Output the [X, Y] coordinate of the center of the cell containing the given text.  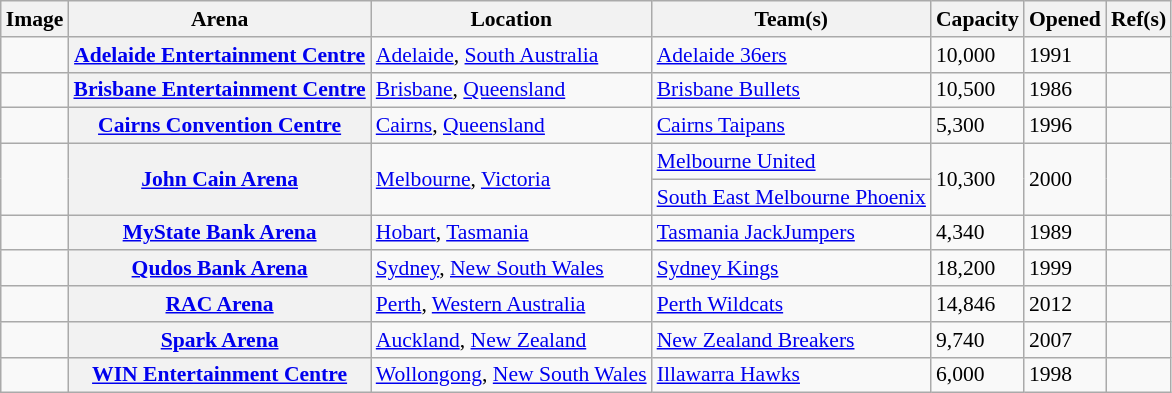
MyState Bank Arena [219, 233]
Adelaide, South Australia [512, 55]
South East Melbourne Phoenix [792, 197]
Illawarra Hawks [792, 375]
Capacity [978, 19]
Location [512, 19]
1996 [1065, 126]
New Zealand Breakers [792, 340]
Perth, Western Australia [512, 304]
Wollongong, New South Wales [512, 375]
10,500 [978, 90]
Perth Wildcats [792, 304]
4,340 [978, 233]
Arena [219, 19]
Brisbane Entertainment Centre [219, 90]
1989 [1065, 233]
2007 [1065, 340]
2000 [1065, 180]
Image [35, 19]
1998 [1065, 375]
10,000 [978, 55]
Auckland, New Zealand [512, 340]
Hobart, Tasmania [512, 233]
1991 [1065, 55]
Brisbane, Queensland [512, 90]
Melbourne, Victoria [512, 180]
Cairns Taipans [792, 126]
9,740 [978, 340]
Adelaide Entertainment Centre [219, 55]
Spark Arena [219, 340]
Cairns Convention Centre [219, 126]
Melbourne United [792, 162]
1999 [1065, 269]
Ref(s) [1138, 19]
Team(s) [792, 19]
WIN Entertainment Centre [219, 375]
John Cain Arena [219, 180]
Tasmania JackJumpers [792, 233]
Sydney Kings [792, 269]
5,300 [978, 126]
Sydney, New South Wales [512, 269]
6,000 [978, 375]
2012 [1065, 304]
Brisbane Bullets [792, 90]
Adelaide 36ers [792, 55]
10,300 [978, 180]
Opened [1065, 19]
18,200 [978, 269]
Cairns, Queensland [512, 126]
14,846 [978, 304]
RAC Arena [219, 304]
1986 [1065, 90]
Qudos Bank Arena [219, 269]
